Extract the (x, y) coordinate from the center of the cell holding the provided text.  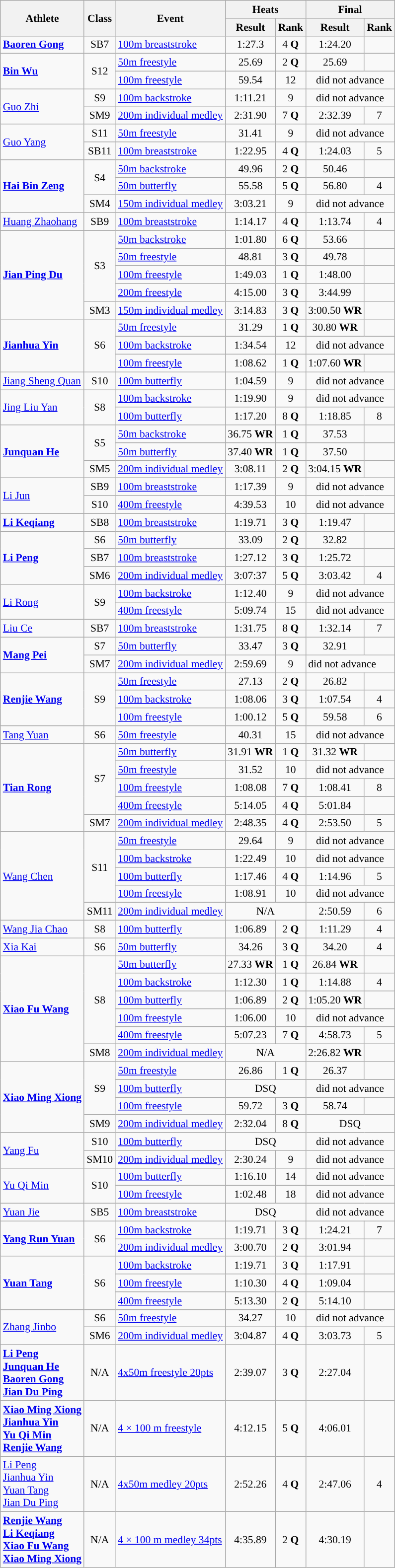
3:14.83 (250, 310)
Renjie Wang (42, 699)
1:49.03 (250, 275)
32.82 (335, 540)
1:02.48 (250, 1195)
1:04.59 (250, 381)
37.40 WR (250, 452)
1:22.95 (250, 151)
1:11.29 (335, 929)
1:25.72 (335, 558)
3:00.50 WR (335, 310)
49.78 (335, 257)
1:08.08 (250, 788)
4:39.53 (250, 505)
SM3 (99, 310)
3:04.87 (250, 1336)
3:04.15 WR (335, 469)
18 (291, 1195)
1:08.62 (250, 363)
1:00.12 (250, 717)
50.46 (335, 169)
Tian Rong (42, 787)
14 (291, 1177)
1:12.40 (250, 593)
55.58 (250, 186)
Xiao Fu Wang (42, 1009)
2:50.59 (335, 912)
4 × 100 m freestyle (170, 1428)
27.33 WR (250, 965)
4:30.19 (335, 1540)
26.84 WR (335, 965)
Athlete (42, 18)
34.27 (250, 1318)
1:09.04 (335, 1283)
3:44.99 (335, 292)
S12 (99, 71)
31.29 (250, 328)
4:06.01 (335, 1428)
1:08.91 (250, 894)
2:47.06 (335, 1484)
37.50 (335, 452)
Guo Zhi (42, 106)
53.66 (335, 239)
2:48.35 (250, 823)
Heats (265, 9)
Yuan Jie (42, 1212)
1:24.20 (335, 45)
27.13 (250, 682)
4:15.00 (250, 292)
Baoren Gong (42, 45)
30.80 WR (335, 328)
S5 (99, 443)
4:12.15 (250, 1428)
2:32.04 (250, 1124)
5:14.10 (335, 1301)
SB11 (99, 151)
1:11.21 (250, 98)
26.82 (335, 682)
1:19.90 (250, 399)
Xiao Ming Xiong Jianhua Yin Yu Qi Min Renjie Wang (42, 1428)
1:08.06 (250, 700)
5:01.84 (335, 805)
Jian Ping Du (42, 275)
Li Peng Junquan He Baoren Gong Jian Du Ping (42, 1373)
2:27.04 (335, 1373)
4:58.73 (335, 1035)
Yang Run Yuan (42, 1238)
59.54 (250, 80)
3:01.94 (335, 1248)
2:26.82 WR (335, 1053)
4:35.89 (250, 1540)
200m freestyle (170, 292)
1:14.96 (335, 876)
Li Keqiang (42, 522)
Xiao Ming Xiong (42, 1097)
SM8 (99, 1053)
S3 (99, 266)
1:24.21 (335, 1230)
48.81 (250, 257)
3:03.21 (250, 204)
Event (170, 18)
SB8 (99, 522)
1:10.30 (250, 1283)
Hai Bin Zeng (42, 187)
1:12.30 (250, 983)
1:31.75 (250, 629)
1:13.74 (335, 222)
1:17.20 (250, 417)
Wang Chen (42, 876)
59.58 (335, 717)
Li Peng Jianhua Yin Yuan Tang Jian Du Ping (42, 1484)
Wang Jia Chao (42, 929)
Jianhua Yin (42, 346)
32.91 (335, 646)
Bin Wu (42, 71)
Li Rong (42, 602)
1:07.54 (335, 700)
5:07.23 (250, 1035)
Jiang Sheng Quan (42, 381)
Junquan He (42, 452)
Jing Liu Yan (42, 407)
59.72 (250, 1106)
Yuan Tang (42, 1283)
56.80 (335, 186)
1:22.49 (250, 858)
37.53 (335, 434)
34.20 (335, 947)
1:34.54 (250, 346)
4x50m medley 20pts (170, 1484)
1:27.12 (250, 558)
1:17.39 (250, 487)
Final (350, 9)
49.96 (250, 169)
5:13.30 (250, 1301)
26.86 (250, 1071)
2:52.26 (250, 1484)
5:14.05 (250, 805)
S4 (99, 178)
3:08.11 (250, 469)
1:07.60 WR (335, 363)
1:05.20 WR (335, 1000)
SM10 (99, 1159)
31.32 WR (335, 752)
SB5 (99, 1212)
Tang Yuan (42, 735)
Yu Qi Min (42, 1186)
1:27.3 (250, 45)
1:14.88 (335, 983)
58.74 (335, 1106)
Yang Fu (42, 1150)
Class (99, 18)
2:39.07 (250, 1373)
1:14.17 (250, 222)
1:24.03 (335, 151)
26.37 (335, 1071)
2:59.69 (250, 664)
31.41 (250, 134)
31.91 WR (250, 752)
Huang Zhaohang (42, 222)
2:30.24 (250, 1159)
2:31.90 (250, 116)
1:18.85 (335, 417)
1:16.10 (250, 1177)
Li Jun (42, 496)
Zhang Jinbo (42, 1327)
1:08.41 (335, 788)
1:48.00 (335, 275)
Mang Pei (42, 655)
Renjie Wang Li Keqiang Xiao Fu Wang Xiao Ming Xiong (42, 1540)
1:32.14 (335, 629)
Liu Ce (42, 629)
33.09 (250, 540)
2:53.50 (335, 823)
4x50m freestyle 20pts (170, 1373)
40.31 (250, 735)
1:19.47 (335, 522)
31.52 (250, 770)
33.47 (250, 646)
3:00.70 (250, 1248)
2:32.39 (335, 116)
Guo Yang (42, 142)
1:17.46 (250, 876)
4 × 100 m medley 34pts (170, 1540)
1:01.80 (250, 239)
3:03.42 (335, 575)
SM5 (99, 469)
29.64 (250, 841)
5:09.74 (250, 611)
Xia Kai (42, 947)
3:07:37 (250, 575)
1:06.00 (250, 1018)
6 Q (291, 239)
SM11 (99, 912)
36.75 WR (250, 434)
Li Peng (42, 558)
1:17.91 (335, 1266)
3:03.73 (335, 1336)
SM4 (99, 204)
34.26 (250, 947)
